Find where the given text appears and provide that cell's center as (x, y) coordinate. 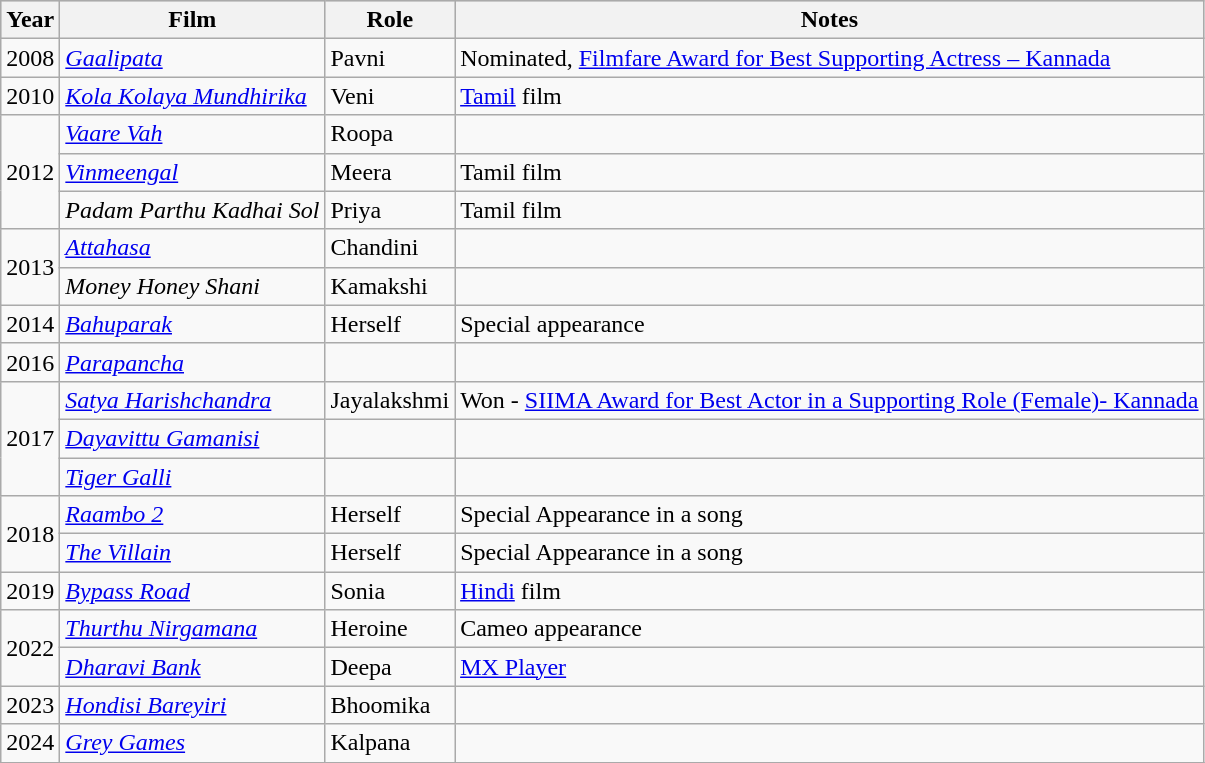
Money Honey Shani (192, 286)
2012 (30, 172)
2018 (30, 534)
2019 (30, 591)
Heroine (390, 629)
Won - SIIMA Award for Best Actor in a Supporting Role (Female)- Kannada (830, 400)
Vinmeengal (192, 172)
Attahasa (192, 248)
Special appearance (830, 324)
Raambo 2 (192, 515)
2013 (30, 267)
Jayalakshmi (390, 400)
Padam Parthu Kadhai Sol (192, 210)
2022 (30, 648)
Thurthu Nirgamana (192, 629)
Role (390, 20)
Hondisi Bareyiri (192, 705)
Pavni (390, 58)
Gaalipata (192, 58)
2008 (30, 58)
2017 (30, 438)
Notes (830, 20)
Dharavi Bank (192, 667)
Deepa (390, 667)
Roopa (390, 134)
Bahuparak (192, 324)
Dayavittu Gamanisi (192, 438)
2014 (30, 324)
Nominated, Filmfare Award for Best Supporting Actress – Kannada (830, 58)
Cameo appearance (830, 629)
Kamakshi (390, 286)
Bypass Road (192, 591)
Chandini (390, 248)
The Villain (192, 553)
Hindi film (830, 591)
Veni (390, 96)
Kalpana (390, 743)
Vaare Vah (192, 134)
2024 (30, 743)
2016 (30, 362)
2010 (30, 96)
Year (30, 20)
Tiger Galli (192, 477)
MX Player (830, 667)
2023 (30, 705)
Bhoomika (390, 705)
Sonia (390, 591)
Grey Games (192, 743)
Meera (390, 172)
Priya (390, 210)
Film (192, 20)
Parapancha (192, 362)
Satya Harishchandra (192, 400)
Kola Kolaya Mundhirika (192, 96)
